For the text-containing cell, return its midpoint in (x, y) coordinate format. 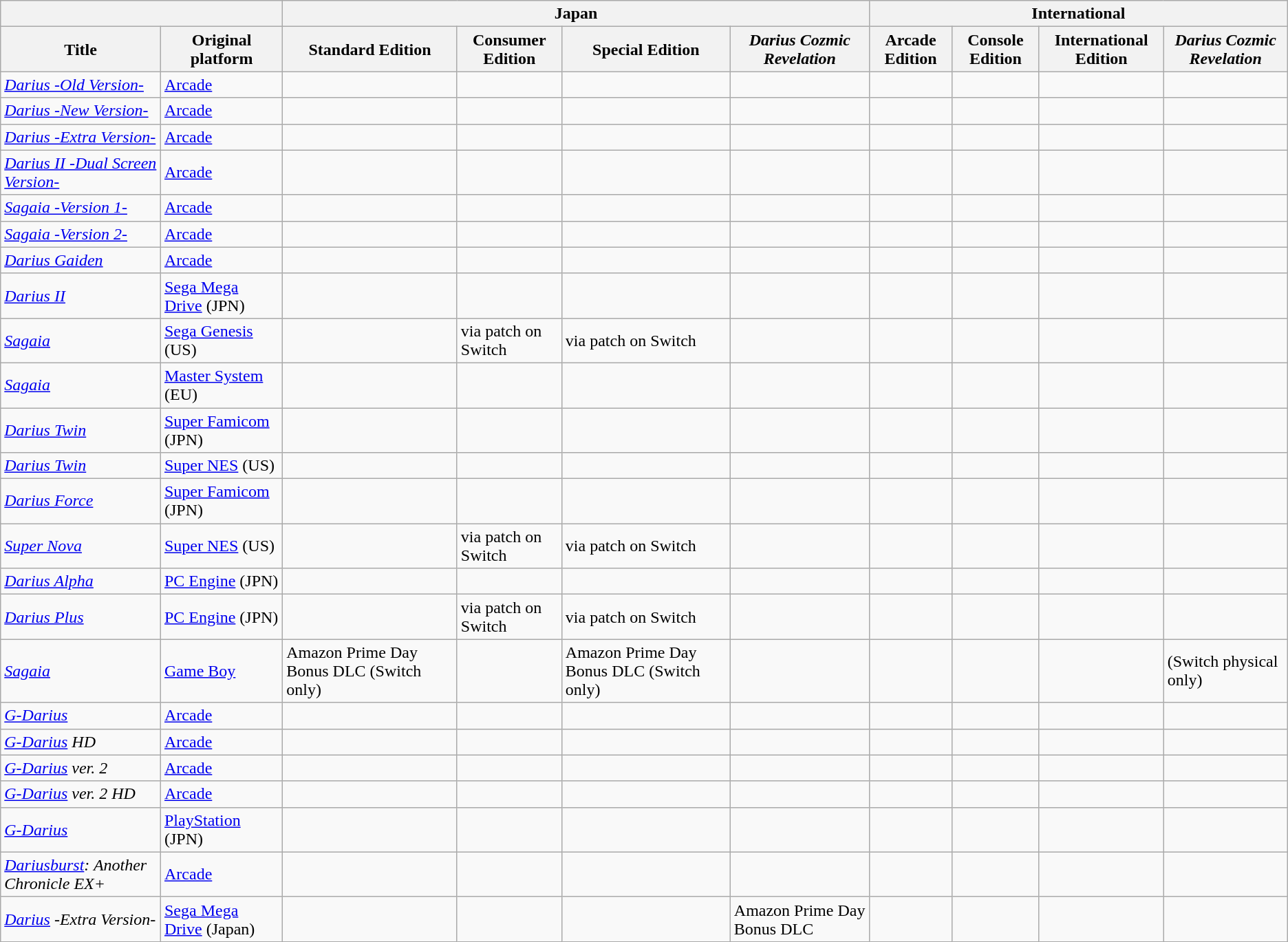
Darius Alpha (81, 581)
Standard Edition (370, 50)
PlayStation (JPN) (222, 830)
Super Nova (81, 546)
Darius -Old Version- (81, 85)
Title (81, 50)
Sagaia -Version 1- (81, 208)
International Edition (1101, 50)
(Switch physical only) (1225, 671)
Game Boy (222, 671)
Darius Plus (81, 617)
Darius II -Dual Screen Version- (81, 172)
Darius Force (81, 501)
G-Darius ver. 2 HD (81, 794)
Japan (577, 14)
Sagaia -Version 2- (81, 234)
Sega Mega Drive (JPN) (222, 296)
G-Darius HD (81, 742)
Dariusburst: Another Chronicle EX+ (81, 874)
Amazon Prime Day Bonus DLC (799, 919)
Arcade Edition (910, 50)
Darius II (81, 296)
G-Darius ver. 2 (81, 768)
Master System (EU) (222, 385)
Console Edition (996, 50)
Darius -New Version- (81, 111)
Special Edition (645, 50)
Consumer Edition (509, 50)
Darius Gaiden (81, 260)
Sega Genesis (US) (222, 340)
Original platform (222, 50)
International (1078, 14)
Sega Mega Drive (Japan) (222, 919)
